Provide the [x, y] coordinate of the cell's center where the given text is located.  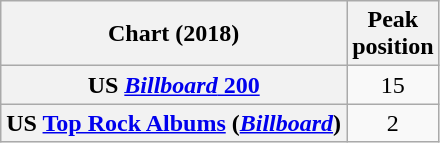
Peak position [393, 34]
2 [393, 123]
US Billboard 200 [174, 85]
US Top Rock Albums (Billboard) [174, 123]
15 [393, 85]
Chart (2018) [174, 34]
